From the cell containing the given text, extract its center point as (X, Y) coordinate. 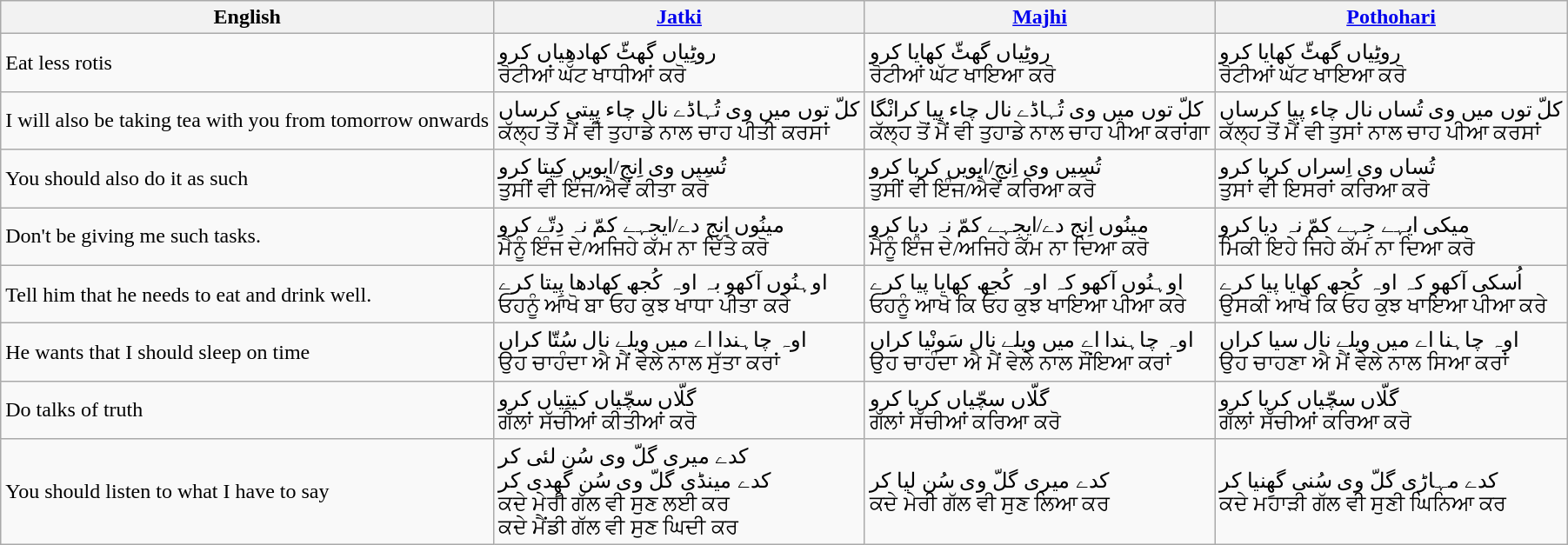
Jatki (680, 17)
اوہ چاہندا اے میں ویلے نال سَونْیا کراںਉਹ ਚਾਹੰਦਾ ਐ ਮੈਂ ਵੇਲੇ ਨਾਲ ਸੌਂਇਆ ਕਰਾਂ (1040, 353)
مینُوں اِنج دے/ایجِہے کمّ نہ دیا کروਮੈਨੂੰ ਇੰਜ ਦੇ/ਅਜਿਹੇ ਕੱਮ ਨਾ ਦਿਆ ਕਰੋ (1040, 236)
اوہنُوں آکھو کہ اوہ کُجھ کھایا پیا کرےਓਹਨੂੰ ਆਖੋ ਕਿ ਓਹ ਕੁਝ ਖਾਇਆ ਪੀਆ ਕਰੇ (1040, 294)
کدے میری گلّ وی سُن لئی کرکدے مینڈی گلّ وی سُن گھِدی کرਕਦੇ ਮੇਰੀ ਗੱਲ ਵੀ ਸੁਣ ਲਈ ਕਰਕਦੇ ਮੈਂਡੀ ਗੱਲ ਵੀ ਸੁਣ ਘਿਦੀ ਕਰ (680, 492)
تُسِیں وی اِنج/ایویں کِیتا کروਤੁਸੀਂ ਵੀ ਇੰਜ/ਐਵੇਂ ਕੀਤਾ ਕਰੋ (680, 179)
I will also be taking tea with you from tomorrow onwards (247, 120)
کلّ توں میں وی تُہاڈے نال چاء پیا کرانْگاਕੱਲ੍ਹ ਤੋਂ ਮੈਂ ਵੀ ਤੁਹਾਡੇ ਨਾਲ ਚਾਹ ਪੀਆ ਕਰਾਂਗਾ (1040, 120)
Pothohari (1391, 17)
You should also do it as such (247, 179)
He wants that I should sleep on time (247, 353)
کلّ توں میں وی تُہاڈے نال چاء پِیتی کرساںਕੱਲ੍ਹ ਤੋਂ ਮੈਂ ਵੀ ਤੁਹਾਡੇ ਨਾਲ ਚਾਹ ਪੀਤੀ ਕਰਸਾਂ (680, 120)
اوہ چاہندا اے میں ویلے نال سُتّا کراںਉਹ ਚਾਹੰਦਾ ਐ ਮੈਂ ਵੇਲੇ ਨਾਲ ਸੁੱਤਾ ਕਰਾਂ (680, 353)
کدے مہاڑی گلّ وی سُنی گھِنیا کرਕਦੇ ਮਹਾੜੀ ਗੱਲ ਵੀ ਸੁਣੀ ਘਿਨਿਆ ਕਰ (1391, 492)
اوہنُوں آکھو بہ اوہ کُجھ کھادھا پِیتا کرےਓਹਨੂੰ ਆਖੋ ਬਾ ਓਹ ਕੁਝ ਖਾਧਾ ਪੀਤਾ ਕਰੇ (680, 294)
تُساں وی اِسراں کریا کروਤੁਸਾਂ ਵੀ ਇਸਰਾਂ ਕਰਿਆ ਕਰੋ (1391, 179)
مینُوں اِنج دے/ایجہے کمّ نہ دِتّے کروਮੈਨੂੰ ਇੰਜ ਦੇ/ਅਜਿਹੇ ਕੱਮ ਨਾ ਦਿੱਤੇ ਕਰੋ (680, 236)
گلّاں سچّیاں کیتِیاں کروਗੱਲਾਂ ਸੱਚੀਆਂ ਕੀਤੀਆਂ ਕਰੋ (680, 410)
کدے میری گلّ وی سُن لیا کرਕਦੇ ਮੇਰੀ ਗੱਲ ਵੀ ਸੁਣ ਲਿਆ ਕਰ (1040, 492)
Don't be giving me such tasks. (247, 236)
اوہ چاہنا اے میں ویلے نال سیا کراںਉਹ ਚਾਹਣਾ ਐ ਮੈਂ ਵੇਲੇ ਨਾਲ ਸਿਆ ਕਰਾਂ (1391, 353)
Majhi (1040, 17)
روٹِیاں گھٹّ کھادھِیاں کروਰੋਟੀਆਂ ਘੱਟ ਖਾਧੀਆਂ ਕਰੋ (680, 63)
تُسِیں وی اِنج/ایویں کریا کروਤੁਸੀਂ ਵੀ ਇੰਜ/ਐਵੇਂ ਕਰਿਆ ਕਰੋ (1040, 179)
Do talks of truth (247, 410)
Tell him that he needs to eat and drink well. (247, 294)
Eat less rotis (247, 63)
اُسکی آکھو کہ اوہ کُجھ کھایا پیا کرےਉਸਕੀ ਆਖੋ ਕਿ ਓਹ ਕੁਝ ਖਾਇਆ ਪੀਆ ਕਰੇ (1391, 294)
You should listen to what I have to say (247, 492)
English (247, 17)
میکی ایہے جِہے کمّ نہ دیا کروਮਿਕੀ ਇਹੇ ਜਿਹੇ ਕੱਮ ਨਾ ਦਿਆ ਕਰੋ (1391, 236)
کلّ توں میں وی تُساں نال چاء پیا کرساںਕੱਲ੍ਹ ਤੋਂ ਮੈਂ ਵੀ ਤੁਸਾਂ ਨਾਲ ਚਾਹ ਪੀਆ ਕਰਸਾਂ (1391, 120)
